Locate the cell with the specified text and output its [x, y] center coordinate. 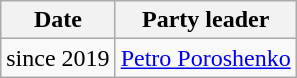
Date [58, 20]
since 2019 [58, 58]
Party leader [206, 20]
Petro Poroshenko [206, 58]
